Determine the (X, Y) coordinate at the center of the cell enclosing the given text.  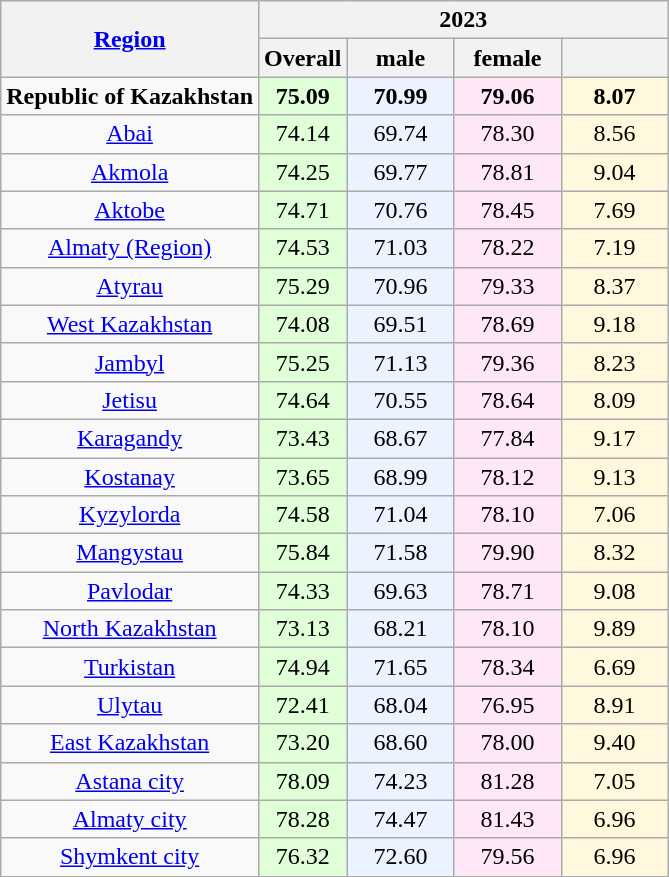
9.13 (614, 477)
74.25 (303, 172)
73.65 (303, 477)
East Kazakhstan (130, 743)
72.60 (400, 857)
Kyzylorda (130, 515)
7.19 (614, 248)
81.43 (508, 819)
Shymkent city (130, 857)
68.99 (400, 477)
9.04 (614, 172)
70.99 (400, 96)
Pavlodar (130, 591)
69.51 (400, 324)
78.28 (303, 819)
8.07 (614, 96)
Astana city (130, 781)
72.41 (303, 705)
75.84 (303, 553)
2023 (464, 20)
74.23 (400, 781)
78.71 (508, 591)
74.08 (303, 324)
8.23 (614, 362)
68.60 (400, 743)
7.05 (614, 781)
68.21 (400, 629)
79.56 (508, 857)
77.84 (508, 438)
78.64 (508, 400)
73.43 (303, 438)
71.04 (400, 515)
76.32 (303, 857)
73.20 (303, 743)
75.09 (303, 96)
8.37 (614, 286)
7.06 (614, 515)
9.08 (614, 591)
75.29 (303, 286)
Republic of Kazakhstan (130, 96)
78.30 (508, 134)
73.13 (303, 629)
78.34 (508, 667)
69.77 (400, 172)
79.06 (508, 96)
male (400, 58)
female (508, 58)
Atyrau (130, 286)
74.94 (303, 667)
9.17 (614, 438)
Almaty city (130, 819)
74.64 (303, 400)
Almaty (Region) (130, 248)
Kostanay (130, 477)
Aktobe (130, 210)
78.22 (508, 248)
9.40 (614, 743)
78.00 (508, 743)
8.09 (614, 400)
74.53 (303, 248)
71.58 (400, 553)
81.28 (508, 781)
9.89 (614, 629)
79.33 (508, 286)
71.13 (400, 362)
79.36 (508, 362)
70.55 (400, 400)
70.76 (400, 210)
6.69 (614, 667)
7.69 (614, 210)
68.04 (400, 705)
74.33 (303, 591)
Abai (130, 134)
78.12 (508, 477)
North Kazakhstan (130, 629)
71.65 (400, 667)
74.71 (303, 210)
75.25 (303, 362)
74.58 (303, 515)
74.14 (303, 134)
Karagandy (130, 438)
70.96 (400, 286)
Region (130, 39)
69.74 (400, 134)
68.67 (400, 438)
78.81 (508, 172)
West Kazakhstan (130, 324)
Jetisu (130, 400)
Jambyl (130, 362)
9.18 (614, 324)
Turkistan (130, 667)
78.45 (508, 210)
Overall (303, 58)
74.47 (400, 819)
76.95 (508, 705)
8.91 (614, 705)
78.69 (508, 324)
69.63 (400, 591)
Mangystau (130, 553)
78.09 (303, 781)
79.90 (508, 553)
Akmola (130, 172)
8.32 (614, 553)
71.03 (400, 248)
Ulytau (130, 705)
8.56 (614, 134)
